Locate the cell with the specified text and output its (x, y) center coordinate. 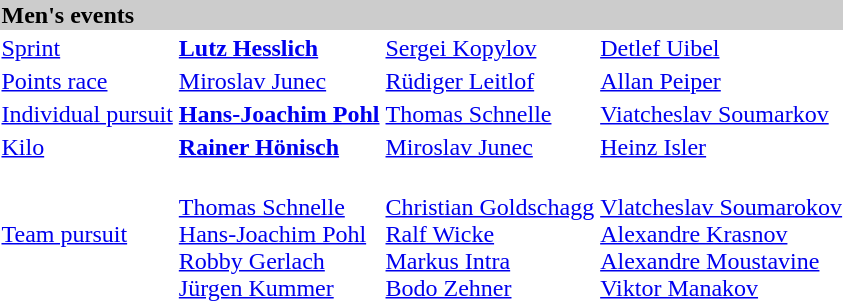
Lutz Hesslich (279, 48)
Thomas Schnelle (490, 114)
Hans-Joachim Pohl (279, 114)
Sprint (87, 48)
Rüdiger Leitlof (490, 81)
Rainer Hönisch (279, 147)
Sergei Kopylov (490, 48)
Individual pursuit (87, 114)
Kilo (87, 147)
Points race (87, 81)
